From the cell containing the given text, extract its center point as (X, Y) coordinate. 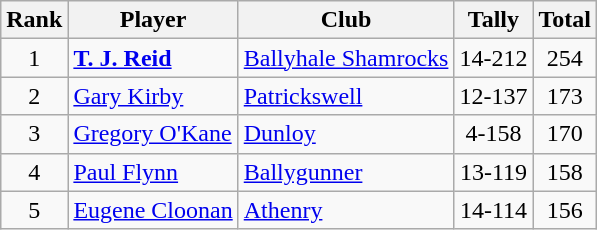
170 (565, 134)
Paul Flynn (153, 172)
Total (565, 20)
T. J. Reid (153, 58)
Ballygunner (346, 172)
173 (565, 96)
Club (346, 20)
Dunloy (346, 134)
14-114 (494, 210)
Ballyhale Shamrocks (346, 58)
13-119 (494, 172)
4-158 (494, 134)
14-212 (494, 58)
Rank (34, 20)
3 (34, 134)
254 (565, 58)
Player (153, 20)
Tally (494, 20)
5 (34, 210)
Patrickswell (346, 96)
Gregory O'Kane (153, 134)
12-137 (494, 96)
158 (565, 172)
2 (34, 96)
4 (34, 172)
1 (34, 58)
Eugene Cloonan (153, 210)
Athenry (346, 210)
156 (565, 210)
Gary Kirby (153, 96)
